From the cell containing the given text, extract its center point as [x, y] coordinate. 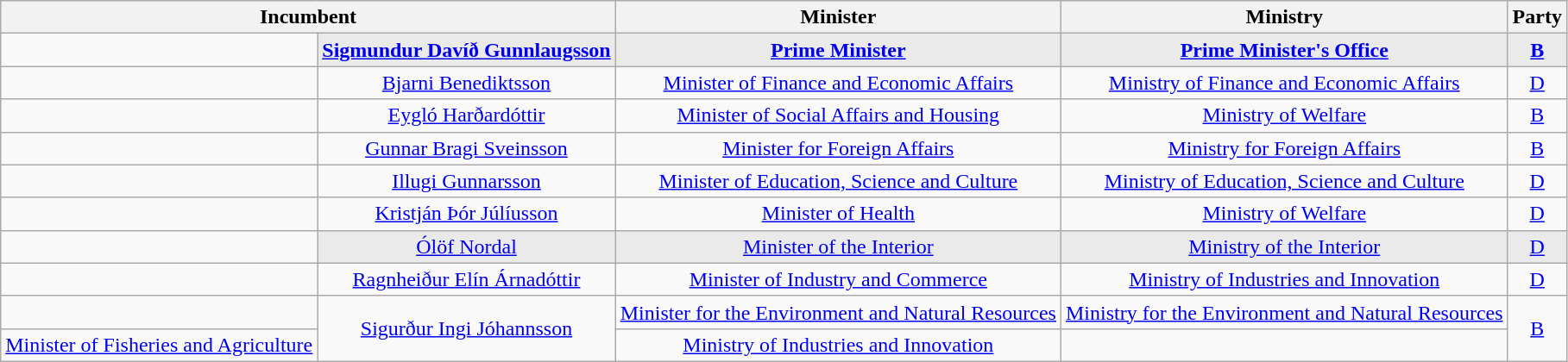
Minister [838, 17]
Prime Minister [838, 50]
Ministry for the Environment and Natural Resources [1284, 312]
Minister of Fisheries and Agriculture [159, 345]
Minister of Education, Science and Culture [838, 181]
Ministry of Education, Science and Culture [1284, 181]
Ministry for Foreign Affairs [1284, 148]
Minister of the Interior [838, 247]
Ministry of the Interior [1284, 247]
Minister for Foreign Affairs [838, 148]
Minister of Industry and Commerce [838, 279]
Eygló Harðardóttir [466, 115]
Bjarni Benediktsson [466, 83]
Minister for the Environment and Natural Resources [838, 312]
Sigurður Ingi Jóhannsson [466, 328]
Ragnheiður Elín Árnadóttir [466, 279]
Illugi Gunnarsson [466, 181]
Ólöf Nordal [466, 247]
Party [1537, 17]
Ministry of Finance and Economic Affairs [1284, 83]
Minister of Finance and Economic Affairs [838, 83]
Gunnar Bragi Sveinsson [466, 148]
Kristján Þór Júlíusson [466, 214]
Minister of Social Affairs and Housing [838, 115]
Sigmundur Davíð Gunnlaugsson [466, 50]
Ministry [1284, 17]
Prime Minister's Office [1284, 50]
Incumbent [308, 17]
Minister of Health [838, 214]
